Return the (x, y) coordinate for the center point of the cell that contains the specified text.  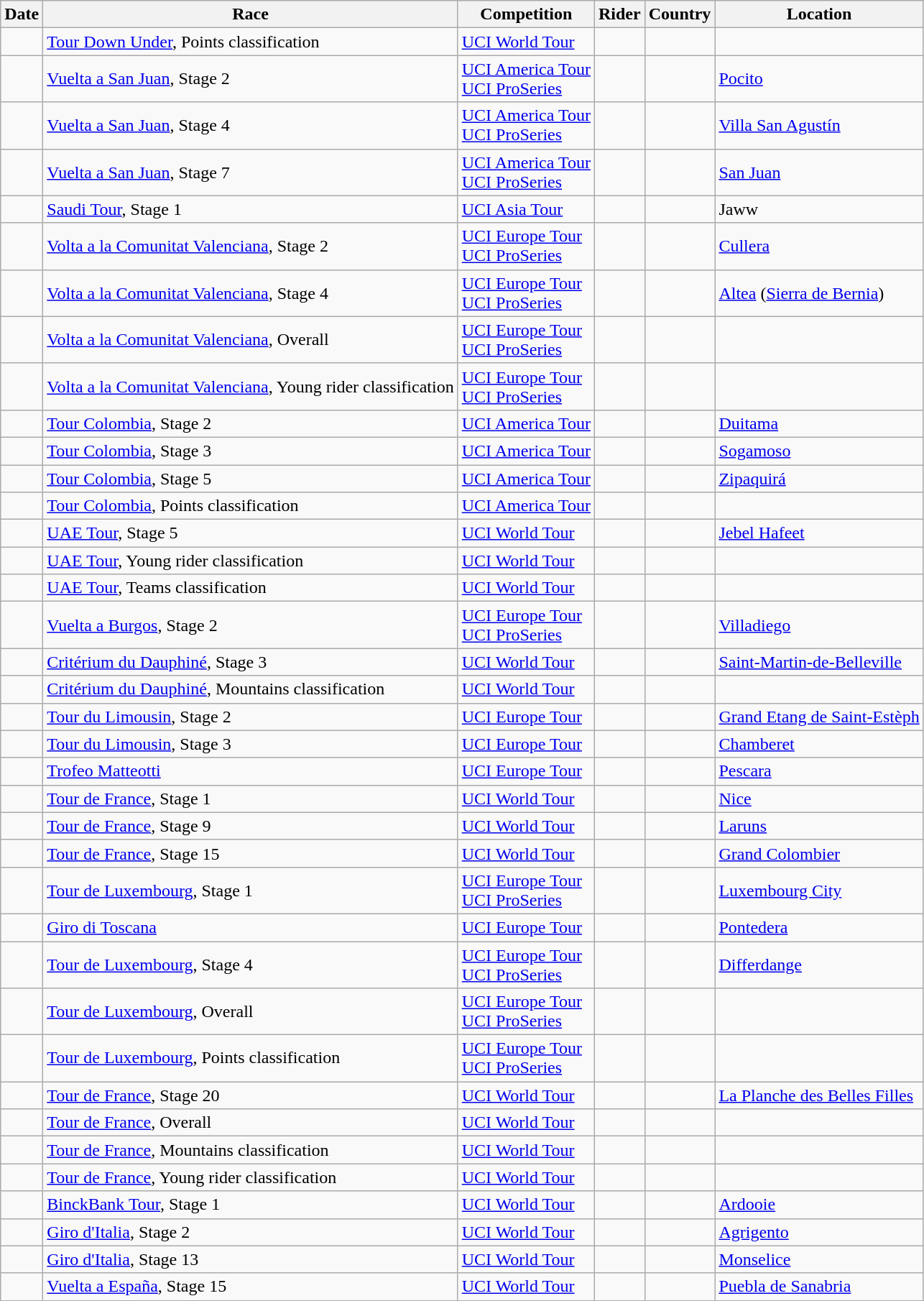
Pontedera (819, 927)
Trofeo Matteotti (250, 771)
Ardooie (819, 1205)
Tour de France, Overall (250, 1123)
Jebel Hafeet (819, 533)
Agrigento (819, 1232)
Critérium du Dauphiné, Stage 3 (250, 662)
Volta a la Comunitat Valenciana, Young rider classification (250, 387)
Tour du Limousin, Stage 3 (250, 744)
Tour de France, Stage 9 (250, 826)
UCI Asia Tour (526, 209)
Vuelta a San Juan, Stage 4 (250, 125)
UAE Tour, Stage 5 (250, 533)
Tour Colombia, Stage 3 (250, 451)
Tour Colombia, Stage 5 (250, 478)
Pocito (819, 79)
Vuelta a Burgos, Stage 2 (250, 625)
Location (819, 14)
Villa San Agustín (819, 125)
Grand Etang de Saint-Estèph (819, 717)
BinckBank Tour, Stage 1 (250, 1205)
Giro di Toscana (250, 927)
Vuelta a San Juan, Stage 2 (250, 79)
Country (680, 14)
Vuelta a España, Stage 15 (250, 1287)
Tour Colombia, Points classification (250, 506)
Tour de Luxembourg, Stage 4 (250, 965)
Competition (526, 14)
Tour de Luxembourg, Stage 1 (250, 890)
Giro d'Italia, Stage 2 (250, 1232)
Nice (819, 799)
Sogamoso (819, 451)
Volta a la Comunitat Valenciana, Stage 2 (250, 246)
Laruns (819, 826)
Tour du Limousin, Stage 2 (250, 717)
Volta a la Comunitat Valenciana, Stage 4 (250, 293)
Duitama (819, 423)
Zipaquirá (819, 478)
Tour de Luxembourg, Overall (250, 1012)
Luxembourg City (819, 890)
Cullera (819, 246)
Giro d'Italia, Stage 13 (250, 1259)
Jaww (819, 209)
Critérium du Dauphiné, Mountains classification (250, 689)
La Planche des Belles Filles (819, 1095)
Saint-Martin-de-Belleville (819, 662)
Tour de France, Stage 20 (250, 1095)
Chamberet (819, 744)
Puebla de Sanabria (819, 1287)
Saudi Tour, Stage 1 (250, 209)
Differdange (819, 965)
Tour de France, Young rider classification (250, 1177)
Pescara (819, 771)
Grand Colombier (819, 853)
Tour de France, Stage 15 (250, 853)
Rider (619, 14)
Monselice (819, 1259)
Vuelta a San Juan, Stage 7 (250, 173)
Tour de France, Mountains classification (250, 1150)
Volta a la Comunitat Valenciana, Overall (250, 339)
Villadiego (819, 625)
Tour Colombia, Stage 2 (250, 423)
Altea (Sierra de Bernia) (819, 293)
San Juan (819, 173)
Tour de France, Stage 1 (250, 799)
UAE Tour, Teams classification (250, 588)
UAE Tour, Young rider classification (250, 561)
Tour de Luxembourg, Points classification (250, 1058)
Date (22, 14)
Race (250, 14)
Tour Down Under, Points classification (250, 42)
